Return (X, Y) of the center of cell containing provided text 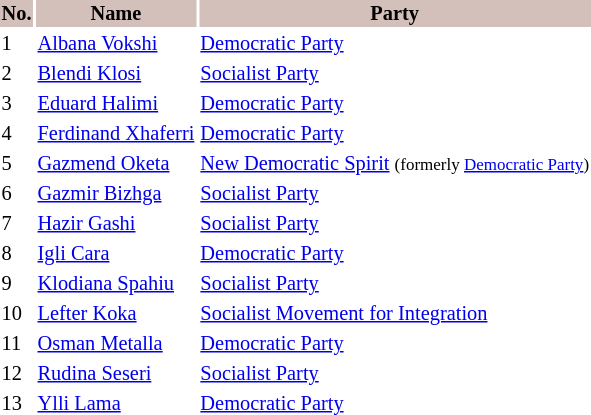
7 (16, 224)
Gazmir Bizhga (116, 194)
8 (16, 254)
Hazir Gashi (116, 224)
4 (16, 134)
12 (16, 374)
Eduard Halimi (116, 104)
Rudina Seseri (116, 374)
3 (16, 104)
2 (16, 74)
Socialist Movement for Integration (395, 314)
Party (395, 14)
9 (16, 284)
Albana Vokshi (116, 44)
6 (16, 194)
Blendi Klosi (116, 74)
Osman Metalla (116, 344)
Ferdinand Xhaferri (116, 134)
Name (116, 14)
10 (16, 314)
11 (16, 344)
New Democratic Spirit (formerly Democratic Party) (395, 164)
Gazmend Oketa (116, 164)
Lefter Koka (116, 314)
5 (16, 164)
1 (16, 44)
Klodiana Spahiu (116, 284)
No. (16, 14)
Igli Cara (116, 254)
